Extract the (x, y) coordinate from the center of the cell holding the provided text.  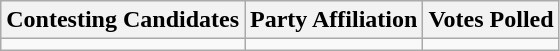
Votes Polled (491, 20)
Contesting Candidates (123, 20)
Party Affiliation (334, 20)
